Scan for the cell matching the given text and deliver its [x, y] coordinate at center. 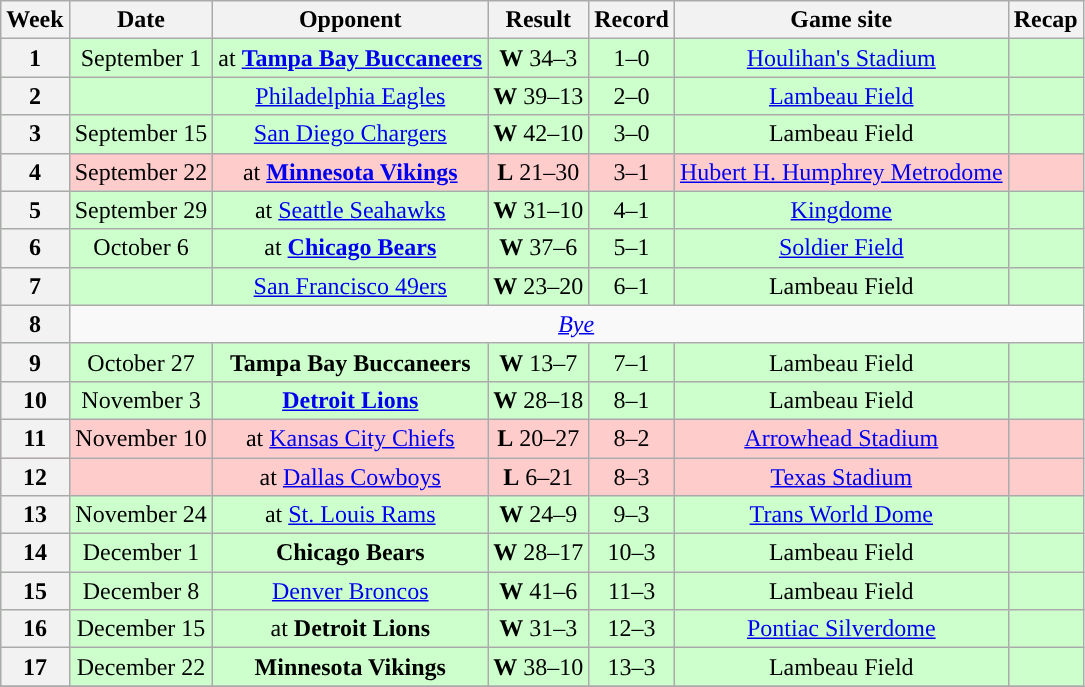
Pontiac Silverdome [841, 629]
2 [35, 96]
Opponent [350, 20]
W 34–3 [538, 58]
L 20–27 [538, 438]
14 [35, 553]
October 27 [141, 362]
W 39–13 [538, 96]
13–3 [632, 667]
4–1 [632, 210]
November 10 [141, 438]
at Chicago Bears [350, 248]
7–1 [632, 362]
W 28–17 [538, 553]
Chicago Bears [350, 553]
15 [35, 591]
11 [35, 438]
Arrowhead Stadium [841, 438]
September 29 [141, 210]
17 [35, 667]
Result [538, 20]
September 15 [141, 134]
Week [35, 20]
Hubert H. Humphrey Metrodome [841, 172]
W 42–10 [538, 134]
8–1 [632, 400]
at Dallas Cowboys [350, 477]
November 24 [141, 515]
December 15 [141, 629]
W 28–18 [538, 400]
San Diego Chargers [350, 134]
Kingdome [841, 210]
Date [141, 20]
Game site [841, 20]
Minnesota Vikings [350, 667]
December 8 [141, 591]
7 [35, 286]
Houlihan's Stadium [841, 58]
3–1 [632, 172]
8–3 [632, 477]
Philadelphia Eagles [350, 96]
at Kansas City Chiefs [350, 438]
W 38–10 [538, 667]
L 6–21 [538, 477]
Tampa Bay Buccaneers [350, 362]
W 31–3 [538, 629]
at Seattle Seahawks [350, 210]
3 [35, 134]
September 22 [141, 172]
L 21–30 [538, 172]
1–0 [632, 58]
16 [35, 629]
W 37–6 [538, 248]
Recap [1046, 20]
October 6 [141, 248]
13 [35, 515]
at Tampa Bay Buccaneers [350, 58]
at Minnesota Vikings [350, 172]
12 [35, 477]
1 [35, 58]
at Detroit Lions [350, 629]
3–0 [632, 134]
September 1 [141, 58]
San Francisco 49ers [350, 286]
10–3 [632, 553]
W 41–6 [538, 591]
Denver Broncos [350, 591]
9–3 [632, 515]
4 [35, 172]
5–1 [632, 248]
W 13–7 [538, 362]
Soldier Field [841, 248]
Detroit Lions [350, 400]
Trans World Dome [841, 515]
6 [35, 248]
W 24–9 [538, 515]
8–2 [632, 438]
December 22 [141, 667]
9 [35, 362]
November 3 [141, 400]
5 [35, 210]
Record [632, 20]
8 [35, 324]
Texas Stadium [841, 477]
6–1 [632, 286]
W 23–20 [538, 286]
Bye [576, 324]
at St. Louis Rams [350, 515]
11–3 [632, 591]
2–0 [632, 96]
12–3 [632, 629]
December 1 [141, 553]
W 31–10 [538, 210]
10 [35, 400]
